Provide the (x, y) coordinate of the cell's center where the given text is located.  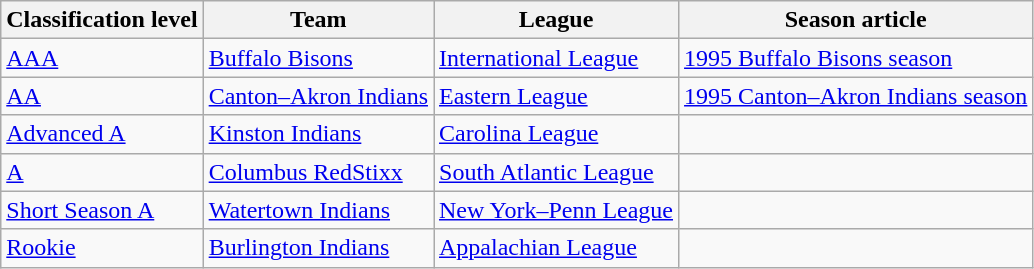
A (102, 172)
New York–Penn League (556, 210)
League (556, 20)
AA (102, 96)
Team (318, 20)
1995 Canton–Akron Indians season (856, 96)
Eastern League (556, 96)
Appalachian League (556, 248)
Short Season A (102, 210)
Kinston Indians (318, 134)
Burlington Indians (318, 248)
International League (556, 58)
1995 Buffalo Bisons season (856, 58)
Carolina League (556, 134)
Buffalo Bisons (318, 58)
Columbus RedStixx (318, 172)
Advanced A (102, 134)
Classification level (102, 20)
Rookie (102, 248)
South Atlantic League (556, 172)
Canton–Akron Indians (318, 96)
Watertown Indians (318, 210)
Season article (856, 20)
AAA (102, 58)
